Find where the given text appears and provide that cell's center as [X, Y] coordinate. 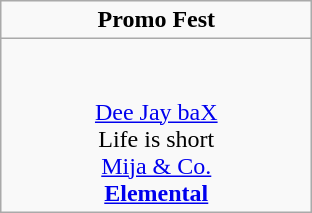
Dee Jay baX Life is short Mija & Co. Elemental [156, 126]
Promo Fest [156, 20]
